Locate the cell with the specified text and output its [X, Y] center coordinate. 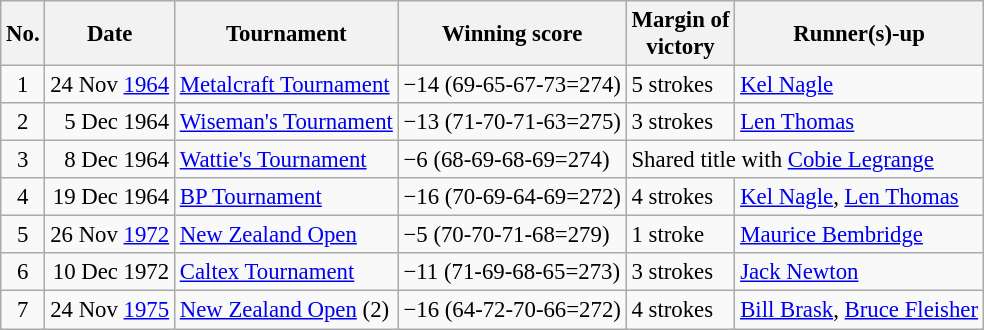
BP Tournament [286, 197]
Kel Nagle, Len Thomas [860, 197]
Tournament [286, 34]
Wattie's Tournament [286, 160]
Maurice Bembridge [860, 235]
Caltex Tournament [286, 273]
19 Dec 1964 [110, 197]
7 [23, 310]
1 stroke [680, 235]
1 [23, 85]
Len Thomas [860, 122]
24 Nov 1975 [110, 310]
Runner(s)-up [860, 34]
Bill Brask, Bruce Fleisher [860, 310]
New Zealand Open (2) [286, 310]
Metalcraft Tournament [286, 85]
5 [23, 235]
−5 (70-70-71-68=279) [512, 235]
8 Dec 1964 [110, 160]
Wiseman's Tournament [286, 122]
New Zealand Open [286, 235]
10 Dec 1972 [110, 273]
−11 (71-69-68-65=273) [512, 273]
−16 (64-72-70-66=272) [512, 310]
5 strokes [680, 85]
24 Nov 1964 [110, 85]
3 [23, 160]
Date [110, 34]
Jack Newton [860, 273]
−14 (69-65-67-73=274) [512, 85]
−6 (68-69-68-69=274) [512, 160]
−13 (71-70-71-63=275) [512, 122]
Winning score [512, 34]
4 [23, 197]
No. [23, 34]
−16 (70-69-64-69=272) [512, 197]
Margin ofvictory [680, 34]
26 Nov 1972 [110, 235]
Shared title with Cobie Legrange [804, 160]
6 [23, 273]
2 [23, 122]
Kel Nagle [860, 85]
5 Dec 1964 [110, 122]
